Return (X, Y) of the center of cell containing provided text 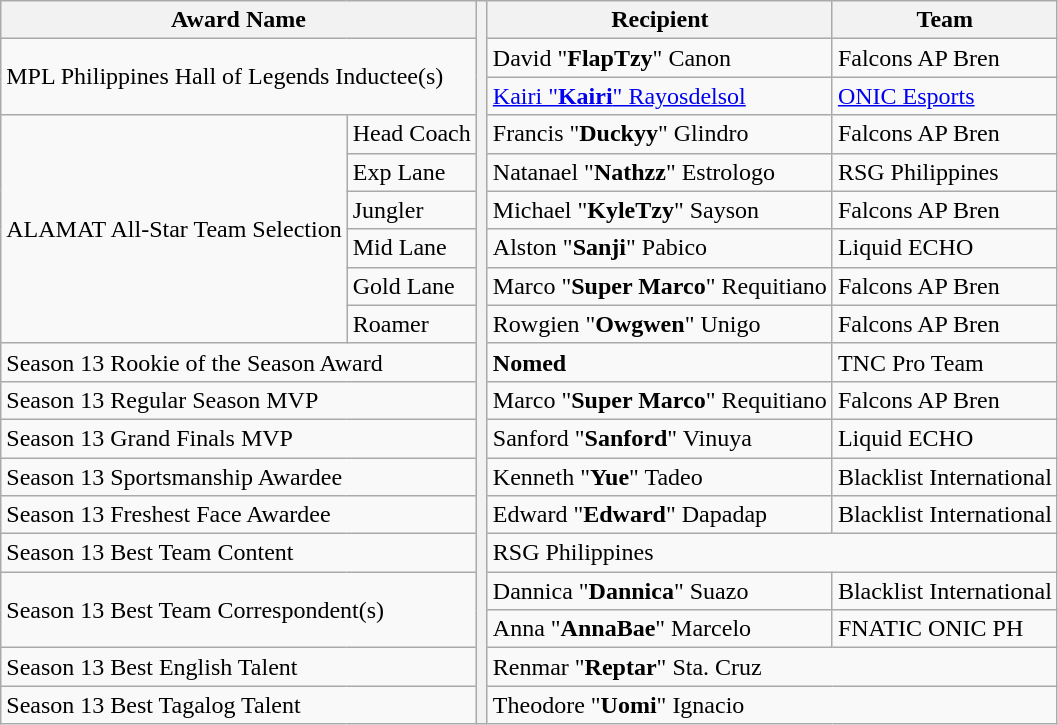
Season 13 Best Team Content (238, 553)
Michael "KyleTzy" Sayson (660, 210)
Roamer (412, 324)
Season 13 Best Team Correspondent(s) (238, 610)
Season 13 Rookie of the Season Award (238, 362)
Kenneth "Yue" Tadeo (660, 477)
Season 13 Freshest Face Awardee (238, 515)
Jungler (412, 210)
Dannica "Dannica" Suazo (660, 591)
Anna "AnnaBae" Marcelo (660, 629)
ONIC Esports (944, 96)
Head Coach (412, 134)
Season 13 Grand Finals MVP (238, 438)
Season 13 Best English Talent (238, 667)
Team (944, 20)
Season 13 Best Tagalog Talent (238, 705)
Season 13 Regular Season MVP (238, 400)
Gold Lane (412, 286)
Natanael "Nathzz" Estrologo (660, 172)
Theodore "Uomi" Ignacio (772, 705)
TNC Pro Team (944, 362)
Sanford "Sanford" Vinuya (660, 438)
Mid Lane (412, 248)
Renmar "Reptar" Sta. Cruz (772, 667)
David "FlapTzy" Canon (660, 58)
Rowgien "Owgwen" Unigo (660, 324)
Francis "Duckyy" Glindro (660, 134)
Exp Lane (412, 172)
FNATIC ONIC PH (944, 629)
Alston "Sanji" Pabico (660, 248)
Award Name (238, 20)
Nomed (660, 362)
Edward "Edward" Dapadap (660, 515)
Kairi "Kairi" Rayosdelsol (660, 96)
MPL Philippines Hall of Legends Inductee(s) (238, 77)
Season 13 Sportsmanship Awardee (238, 477)
ALAMAT All-Star Team Selection (174, 229)
Recipient (660, 20)
